Scan for the cell matching the given text and deliver its (X, Y) coordinate at center. 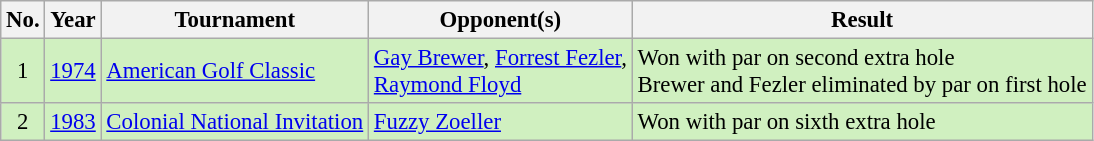
Tournament (234, 20)
Won with par on second extra holeBrewer and Fezler eliminated by par on first hole (862, 72)
Colonial National Invitation (234, 122)
Year (73, 20)
Won with par on sixth extra hole (862, 122)
Fuzzy Zoeller (501, 122)
1983 (73, 122)
2 (23, 122)
1974 (73, 72)
1 (23, 72)
Opponent(s) (501, 20)
Result (862, 20)
Gay Brewer, Forrest Fezler, Raymond Floyd (501, 72)
American Golf Classic (234, 72)
No. (23, 20)
